Locate the cell with the specified text and output its [x, y] center coordinate. 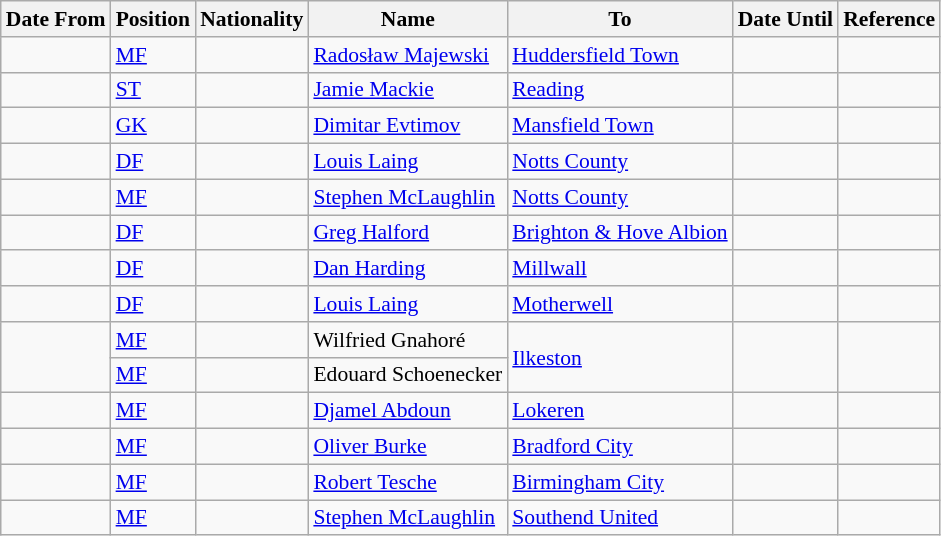
Reference [889, 19]
Mansfield Town [620, 126]
Position [153, 19]
GK [153, 126]
Ilkeston [620, 358]
Nationality [252, 19]
ST [153, 90]
Huddersfield Town [620, 55]
Reading [620, 90]
Date Until [786, 19]
Dimitar Evtimov [408, 126]
Jamie Mackie [408, 90]
Birmingham City [620, 482]
Lokeren [620, 411]
Edouard Schoenecker [408, 375]
Greg Halford [408, 233]
Radosław Majewski [408, 55]
Wilfried Gnahoré [408, 340]
Oliver Burke [408, 447]
Bradford City [620, 447]
Name [408, 19]
To [620, 19]
Millwall [620, 269]
Brighton & Hove Albion [620, 233]
Dan Harding [408, 269]
Robert Tesche [408, 482]
Southend United [620, 518]
Djamel Abdoun [408, 411]
Motherwell [620, 304]
Date From [56, 19]
